Return the (X, Y) coordinate for the center point of the cell that contains the specified text.  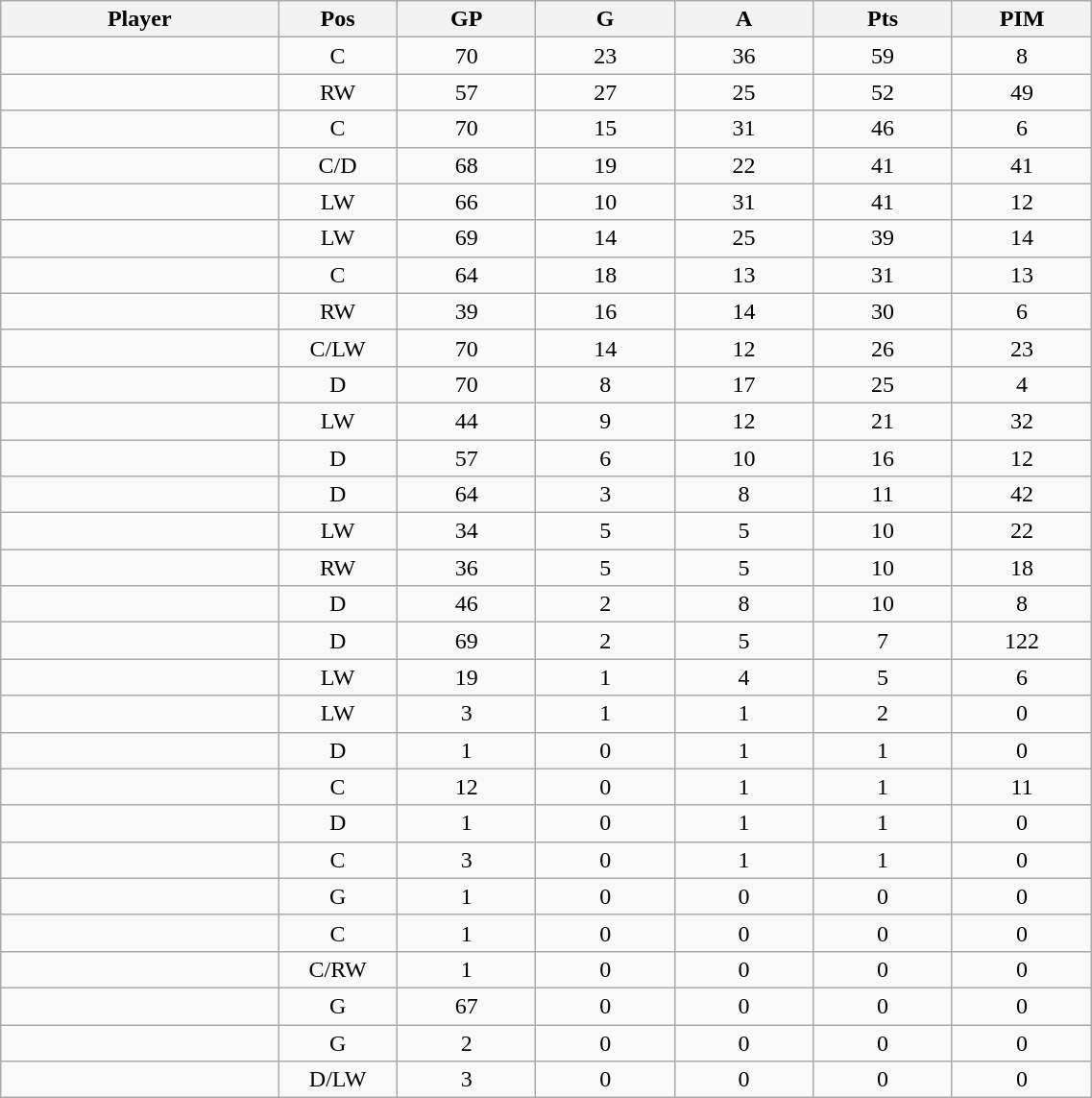
68 (466, 165)
44 (466, 421)
26 (883, 348)
21 (883, 421)
Player (140, 19)
Pts (883, 19)
D/LW (338, 1080)
27 (605, 92)
34 (466, 531)
122 (1022, 641)
C/RW (338, 969)
66 (466, 202)
9 (605, 421)
C/LW (338, 348)
GP (466, 19)
PIM (1022, 19)
Pos (338, 19)
A (743, 19)
32 (1022, 421)
59 (883, 56)
30 (883, 311)
C/D (338, 165)
67 (466, 1006)
7 (883, 641)
52 (883, 92)
49 (1022, 92)
15 (605, 129)
17 (743, 384)
42 (1022, 495)
